Return the [x, y] coordinate for the center point of the cell that contains the specified text.  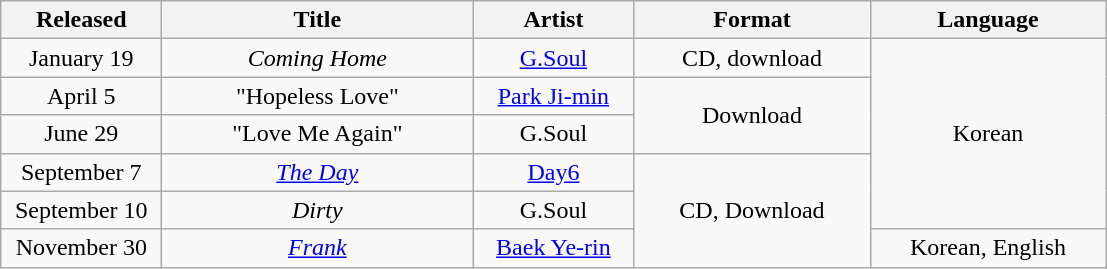
Day6 [554, 172]
January 19 [82, 58]
CD, Download [752, 210]
November 30 [82, 248]
CD, download [752, 58]
Download [752, 115]
Released [82, 20]
"Hopeless Love" [318, 96]
June 29 [82, 134]
Language [988, 20]
Artist [554, 20]
Format [752, 20]
Dirty [318, 210]
Frank [318, 248]
Baek Ye-rin [554, 248]
Korean, English [988, 248]
September 10 [82, 210]
April 5 [82, 96]
"Love Me Again" [318, 134]
September 7 [82, 172]
Park Ji-min [554, 96]
Coming Home [318, 58]
The Day [318, 172]
Title [318, 20]
Korean [988, 134]
